Locate the cell with the specified text and output its [X, Y] center coordinate. 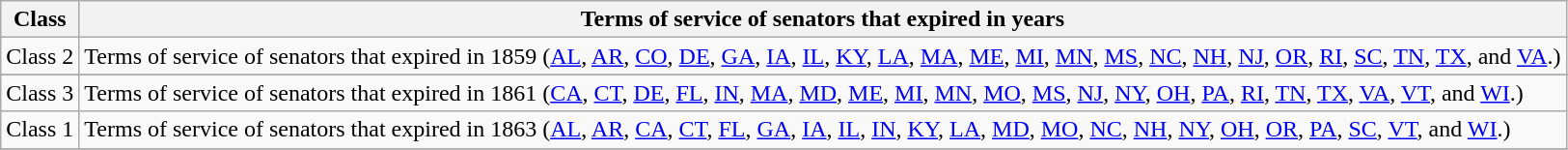
Terms of service of senators that expired in 1859 (AL, AR, CO, DE, GA, IA, IL, KY, LA, MA, ME, MI, MN, MS, NC, NH, NJ, OR, RI, SC, TN, TX, and VA.) [822, 56]
Class [41, 19]
Class 3 [41, 93]
Terms of service of senators that expired in years [822, 19]
Class 1 [41, 130]
Terms of service of senators that expired in 1863 (AL, AR, CA, CT, FL, GA, IA, IL, IN, KY, LA, MD, MO, NC, NH, NY, OH, OR, PA, SC, VT, and WI.) [822, 130]
Class 2 [41, 56]
Terms of service of senators that expired in 1861 (CA, CT, DE, FL, IN, MA, MD, ME, MI, MN, MO, MS, NJ, NY, OH, PA, RI, TN, TX, VA, VT, and WI.) [822, 93]
